Locate the cell with the specified text and output its [X, Y] center coordinate. 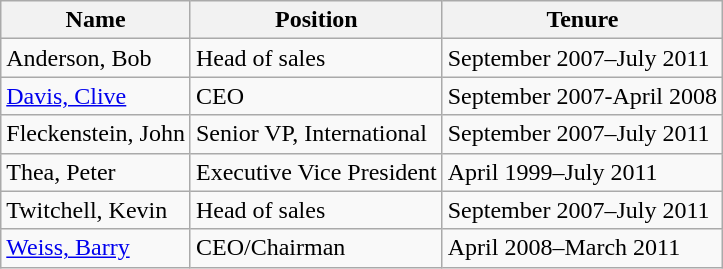
Anderson, Bob [96, 58]
CEO [316, 96]
Position [316, 20]
CEO/Chairman [316, 248]
Executive Vice President [316, 172]
Senior VP, International [316, 134]
April 2008–March 2011 [582, 248]
Tenure [582, 20]
Name [96, 20]
Fleckenstein, John [96, 134]
Weiss, Barry [96, 248]
September 2007-April 2008 [582, 96]
Davis, Clive [96, 96]
Thea, Peter [96, 172]
April 1999–July 2011 [582, 172]
Twitchell, Kevin [96, 210]
